Pinpoint the cell where the given text exists, returning its (x, y) midpoint coordinate. 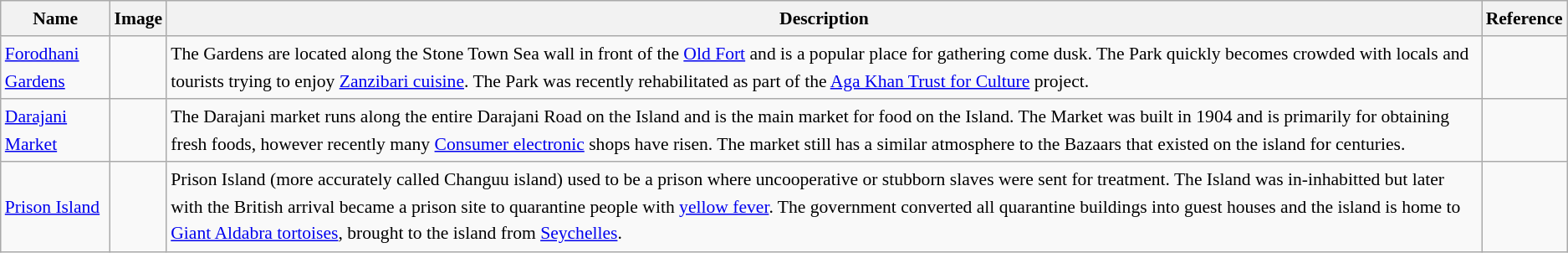
Image (139, 18)
Description (824, 18)
Name (55, 18)
Reference (1525, 18)
Prison Island (55, 206)
Forodhani Gardens (55, 69)
Darajani Market (55, 131)
